Provide the [x, y] coordinate of the cell's center where the given text is located.  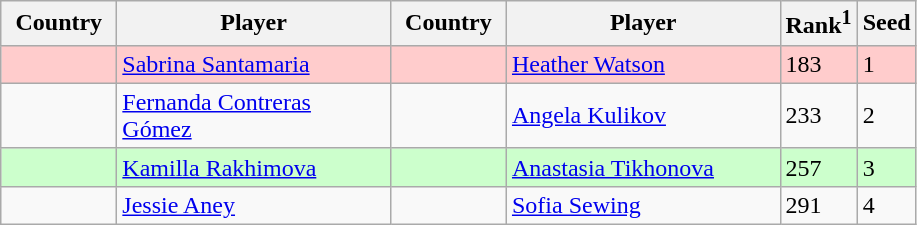
233 [818, 116]
2 [886, 116]
4 [886, 205]
Sabrina Santamaria [254, 64]
Anastasia Tikhonova [643, 167]
1 [886, 64]
Sofia Sewing [643, 205]
291 [818, 205]
Jessie Aney [254, 205]
Rank1 [818, 24]
Seed [886, 24]
183 [818, 64]
Fernanda Contreras Gómez [254, 116]
Angela Kulikov [643, 116]
257 [818, 167]
Kamilla Rakhimova [254, 167]
Heather Watson [643, 64]
3 [886, 167]
